Determine the [x, y] coordinate at the center of the cell enclosing the given text.  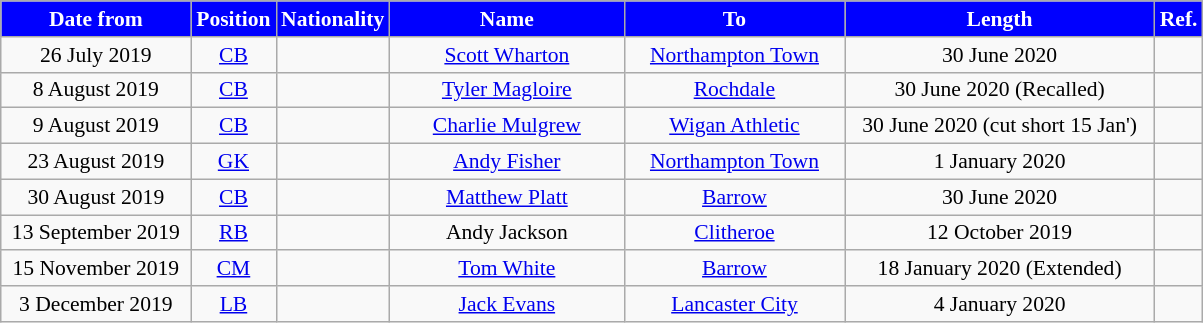
3 December 2019 [96, 304]
15 November 2019 [96, 269]
LB [234, 304]
Andy Jackson [506, 233]
Length [1000, 19]
Matthew Platt [506, 197]
26 July 2019 [96, 55]
Charlie Mulgrew [506, 126]
12 October 2019 [1000, 233]
30 June 2020 (Recalled) [1000, 90]
9 August 2019 [96, 126]
Scott Wharton [506, 55]
Clitheroe [734, 233]
CM [234, 269]
Lancaster City [734, 304]
30 June 2020 (cut short 15 Jan') [1000, 126]
Ref. [1179, 19]
Date from [96, 19]
Name [506, 19]
RB [234, 233]
Rochdale [734, 90]
GK [234, 162]
To [734, 19]
Nationality [332, 19]
Tyler Magloire [506, 90]
8 August 2019 [96, 90]
30 August 2019 [96, 197]
18 January 2020 (Extended) [1000, 269]
13 September 2019 [96, 233]
Wigan Athletic [734, 126]
1 January 2020 [1000, 162]
Andy Fisher [506, 162]
Tom White [506, 269]
4 January 2020 [1000, 304]
Position [234, 19]
23 August 2019 [96, 162]
Jack Evans [506, 304]
